Determine the (x, y) coordinate at the center of the cell enclosing the given text.  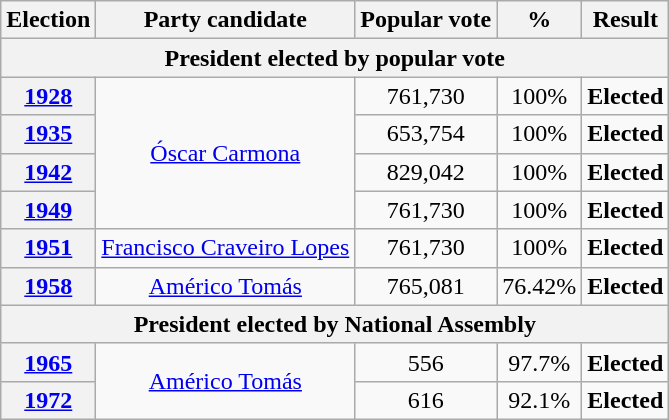
Election (48, 20)
1958 (48, 286)
Óscar Carmona (226, 153)
1928 (48, 96)
1951 (48, 248)
829,042 (426, 172)
1972 (48, 400)
76.42% (540, 286)
92.1% (540, 400)
Result (626, 20)
President elected by National Assembly (335, 324)
% (540, 20)
97.7% (540, 362)
616 (426, 400)
1949 (48, 210)
1942 (48, 172)
1965 (48, 362)
653,754 (426, 134)
Party candidate (226, 20)
1935 (48, 134)
President elected by popular vote (335, 58)
Popular vote (426, 20)
556 (426, 362)
765,081 (426, 286)
Francisco Craveiro Lopes (226, 248)
